Identify which cell holds the provided text, then report its (X, Y) central coordinate. 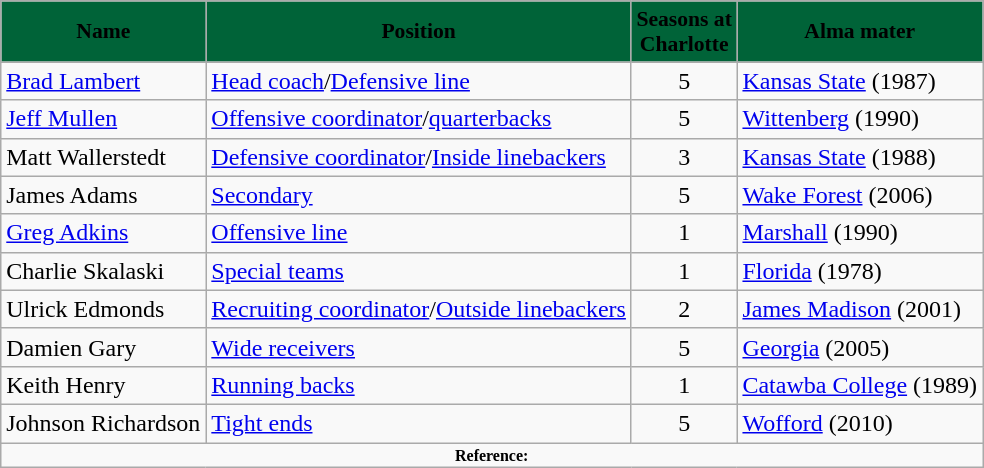
Offensive line (419, 233)
Brad Lambert (104, 81)
Georgia (2005) (860, 347)
Seasons atCharlotte (684, 32)
Keith Henry (104, 385)
Secondary (419, 195)
Greg Adkins (104, 233)
Charlie Skalaski (104, 271)
Head coach/Defensive line (419, 81)
Johnson Richardson (104, 423)
Running backs (419, 385)
Florida (1978) (860, 271)
Catawba College (1989) (860, 385)
Wake Forest (2006) (860, 195)
Damien Gary (104, 347)
Special teams (419, 271)
Defensive coordinator/Inside linebackers (419, 157)
Offensive coordinator/quarterbacks (419, 119)
Wofford (2010) (860, 423)
Name (104, 32)
Wide receivers (419, 347)
James Madison (2001) (860, 309)
Jeff Mullen (104, 119)
Marshall (1990) (860, 233)
Alma mater (860, 32)
Kansas State (1987) (860, 81)
Wittenberg (1990) (860, 119)
James Adams (104, 195)
3 (684, 157)
Tight ends (419, 423)
Recruiting coordinator/Outside linebackers (419, 309)
2 (684, 309)
Ulrick Edmonds (104, 309)
Matt Wallerstedt (104, 157)
Position (419, 32)
Reference: (492, 454)
Kansas State (1988) (860, 157)
